Search for the cell housing the specified text and yield its [X, Y] center coordinate. 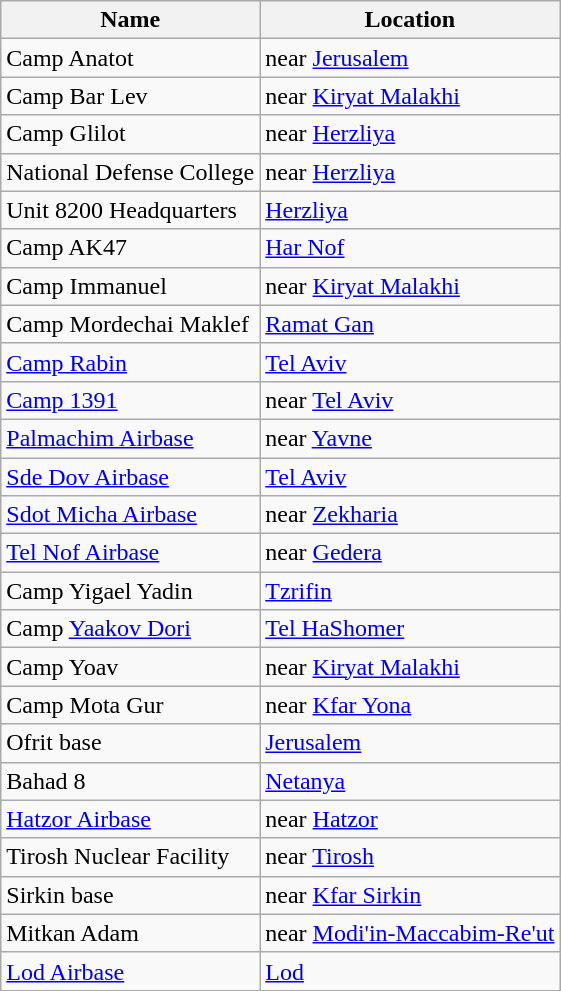
Camp Immanuel [130, 286]
Ramat Gan [410, 324]
Camp Mota Gur [130, 705]
Har Nof [410, 248]
Tzrifin [410, 591]
Location [410, 20]
Palmachim Airbase [130, 438]
Camp Anatot [130, 58]
Netanya [410, 781]
near Hatzor [410, 819]
near Yavne [410, 438]
Camp 1391 [130, 400]
Mitkan Adam [130, 933]
National Defense College [130, 172]
near Jerusalem [410, 58]
Lod [410, 971]
Camp Bar Lev [130, 96]
Ofrit base [130, 743]
Sdot Micha Airbase [130, 515]
near Tirosh [410, 857]
Sirkin base [130, 895]
Hatzor Airbase [130, 819]
Tirosh Nuclear Facility [130, 857]
Camp Yoav [130, 667]
Lod Airbase [130, 971]
Camp Mordechai Maklef [130, 324]
Sde Dov Airbase [130, 477]
Unit 8200 Headquarters [130, 210]
near Tel Aviv [410, 400]
Tel Nof Airbase [130, 553]
Camp AK47 [130, 248]
near Kfar Sirkin [410, 895]
near Zekharia [410, 515]
near Kfar Yona [410, 705]
Jerusalem [410, 743]
Camp Yigael Yadin [130, 591]
Name [130, 20]
Camp Yaakov Dori [130, 629]
Herzliya [410, 210]
Camp Rabin [130, 362]
Tel HaShomer [410, 629]
Bahad 8 [130, 781]
Camp Glilot [130, 134]
near Modi'in-Maccabim-Re'ut [410, 933]
near Gedera [410, 553]
